Capture the cell that displays the provided text and extract its (X, Y) central coordinate. 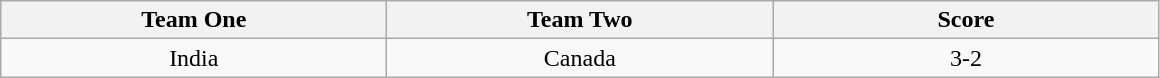
Team One (194, 20)
Canada (580, 58)
3-2 (966, 58)
India (194, 58)
Score (966, 20)
Team Two (580, 20)
